Detect which cell encompasses the target text, then output its (x, y) center coordinate. 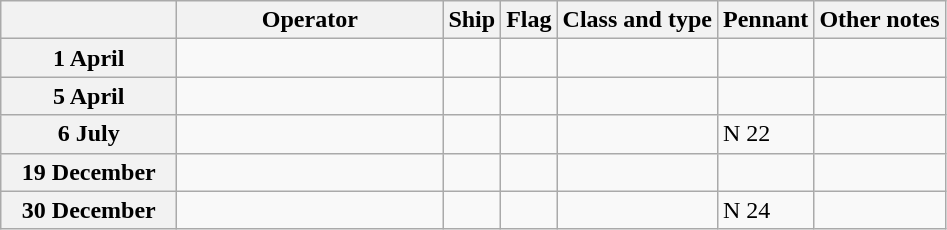
5 April (89, 96)
Flag (529, 20)
6 July (89, 134)
19 December (89, 172)
30 December (89, 210)
N 22 (765, 134)
1 April (89, 58)
Ship (472, 20)
Operator (310, 20)
N 24 (765, 210)
Pennant (765, 20)
Other notes (880, 20)
Class and type (637, 20)
